Detect which cell encompasses the target text, then output its (X, Y) center coordinate. 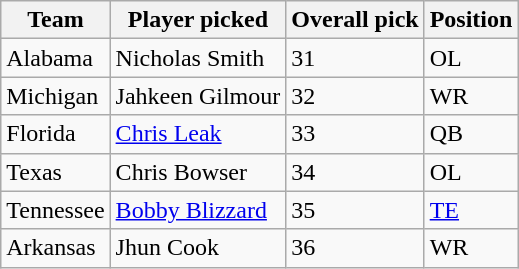
Jahkeen Gilmour (198, 96)
33 (355, 134)
Overall pick (355, 20)
Texas (56, 172)
Florida (56, 134)
Michigan (56, 96)
Nicholas Smith (198, 58)
Bobby Blizzard (198, 210)
31 (355, 58)
QB (471, 134)
Player picked (198, 20)
Position (471, 20)
Chris Bowser (198, 172)
32 (355, 96)
Tennessee (56, 210)
Alabama (56, 58)
35 (355, 210)
Jhun Cook (198, 248)
TE (471, 210)
Arkansas (56, 248)
Chris Leak (198, 134)
34 (355, 172)
36 (355, 248)
Team (56, 20)
